Identify which cell holds the provided text, then report its [x, y] central coordinate. 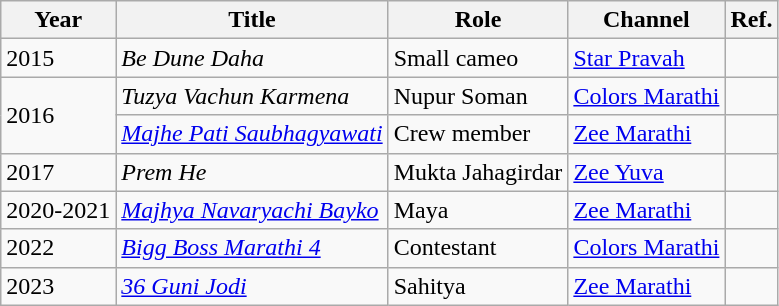
Star Pravah [646, 58]
2023 [58, 286]
Bigg Boss Marathi 4 [252, 248]
2017 [58, 172]
Maya [478, 210]
Channel [646, 20]
2020-2021 [58, 210]
Majhya Navaryachi Bayko [252, 210]
Mukta Jahagirdar [478, 172]
Majhe Pati Saubhagyawati [252, 134]
36 Guni Jodi [252, 286]
2015 [58, 58]
Sahitya [478, 286]
2016 [58, 115]
Ref. [752, 20]
Crew member [478, 134]
Year [58, 20]
Prem He [252, 172]
Role [478, 20]
Zee Yuva [646, 172]
Small cameo [478, 58]
Tuzya Vachun Karmena [252, 96]
Be Dune Daha [252, 58]
Contestant [478, 248]
2022 [58, 248]
Title [252, 20]
Nupur Soman [478, 96]
